Detect which cell encompasses the target text, then output its (x, y) center coordinate. 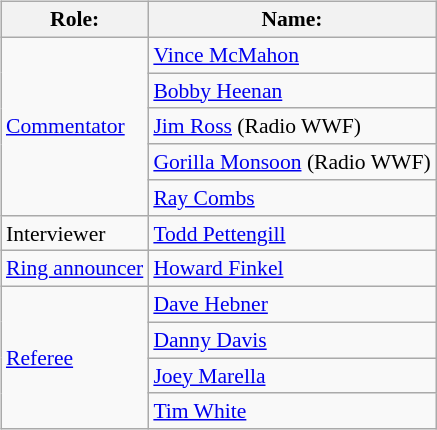
Tim White (292, 411)
Dave Hebner (292, 305)
Referee (74, 358)
Howard Finkel (292, 269)
Vince McMahon (292, 55)
Joey Marella (292, 376)
Role: (74, 20)
Todd Pettengill (292, 233)
Danny Davis (292, 340)
Name: (292, 20)
Interviewer (74, 233)
Ray Combs (292, 198)
Gorilla Monsoon (Radio WWF) (292, 162)
Bobby Heenan (292, 91)
Jim Ross (Radio WWF) (292, 126)
Ring announcer (74, 269)
Commentator (74, 126)
